Search for the cell housing the specified text and yield its [x, y] center coordinate. 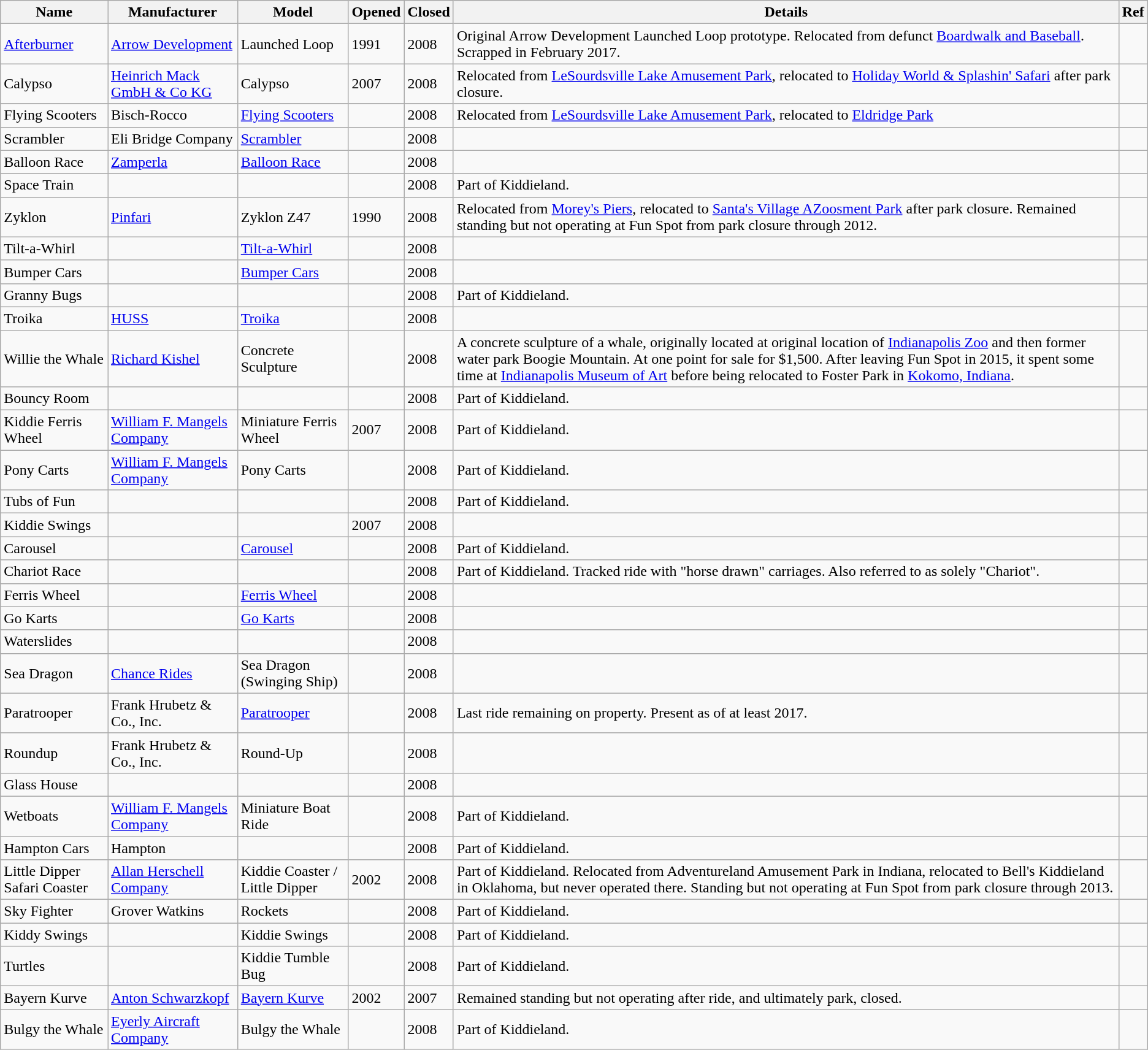
Launched Loop [293, 44]
Kiddie Tumble Bug [293, 967]
Afterburner [54, 44]
Chance Rides [173, 673]
Pinfari [173, 217]
Sea Dragon [54, 673]
Ref [1133, 12]
Original Arrow Development Launched Loop prototype. Relocated from defunct Boardwalk and Baseball. Scrapped in February 2017. [786, 44]
Glass House [54, 784]
Richard Kishel [173, 358]
Eli Bridge Company [173, 139]
Tubs of Fun [54, 502]
HUSS [173, 318]
Closed [429, 12]
Granny Bugs [54, 295]
Allan Herschell Company [173, 879]
Kiddy Swings [54, 935]
Last ride remaining on property. Present as of at least 2017. [786, 713]
Chariot Race [54, 572]
Bouncy Room [54, 399]
Roundup [54, 753]
Space Train [54, 185]
Grover Watkins [173, 911]
Opened [377, 12]
Hampton Cars [54, 848]
Model [293, 12]
Kiddie Ferris Wheel [54, 431]
Hampton [173, 848]
Relocated from LeSourdsville Lake Amusement Park, relocated to Eldridge Park [786, 115]
Anton Schwarzkopf [173, 998]
Eyerly Aircraft Company [173, 1029]
Rockets [293, 911]
Arrow Development [173, 44]
Bisch-Rocco [173, 115]
Manufacturer [173, 12]
Relocated from LeSourdsville Lake Amusement Park, relocated to Holiday World & Splashin' Safari after park closure. [786, 83]
Name [54, 12]
1990 [377, 217]
Wetboats [54, 816]
Zamperla [173, 162]
1991 [377, 44]
Concrete Sculpture [293, 358]
Sea Dragon (Swinging Ship) [293, 673]
Waterslides [54, 642]
Miniature Boat Ride [293, 816]
Part of Kiddieland. Tracked ride with "horse drawn" carriages. Also referred to as solely "Chariot". [786, 572]
Zyklon [54, 217]
Heinrich Mack GmbH & Co KG [173, 83]
Zyklon Z47 [293, 217]
Miniature Ferris Wheel [293, 431]
Round-Up [293, 753]
Willie the Whale [54, 358]
Kiddie Coaster / Little Dipper [293, 879]
Sky Fighter [54, 911]
Details [786, 12]
Remained standing but not operating after ride, and ultimately park, closed. [786, 998]
Little Dipper Safari Coaster [54, 879]
Turtles [54, 967]
